Provide the (x, y) coordinate of the cell's center where the given text is located.  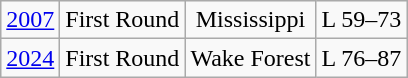
L 76–87 (362, 58)
L 59–73 (362, 20)
2024 (30, 58)
Mississippi (250, 20)
Wake Forest (250, 58)
2007 (30, 20)
